Return [X, Y] of the center of cell containing provided text 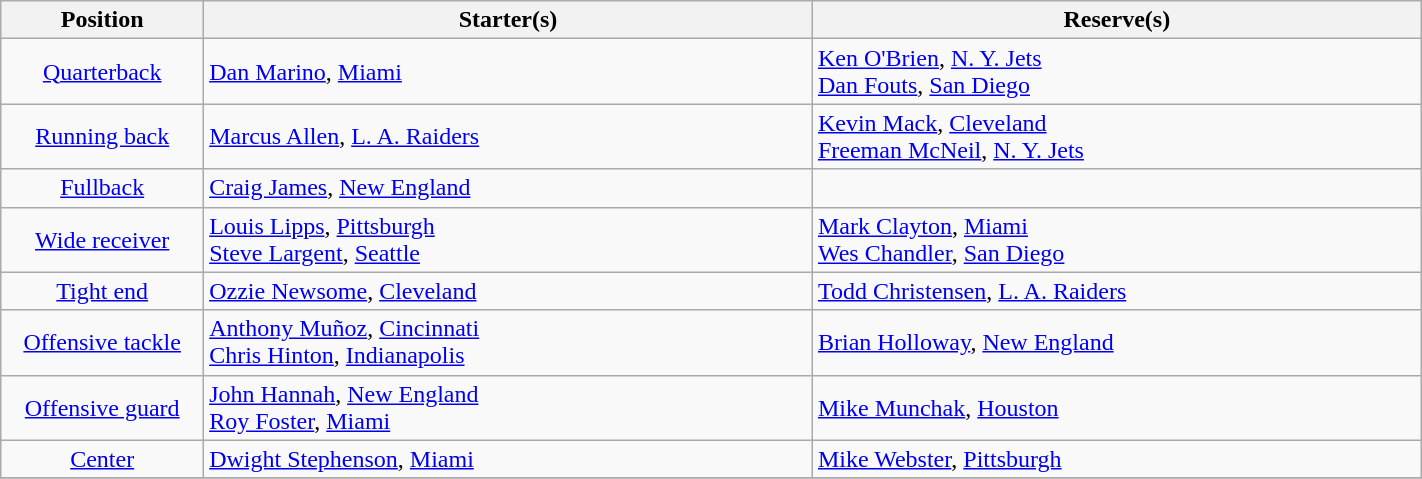
Center [102, 459]
Offensive tackle [102, 342]
Wide receiver [102, 240]
Ken O'Brien, N. Y. Jets Dan Fouts, San Diego [1116, 72]
Mike Munchak, Houston [1116, 408]
Starter(s) [508, 20]
John Hannah, New England Roy Foster, Miami [508, 408]
Offensive guard [102, 408]
Position [102, 20]
Quarterback [102, 72]
Marcus Allen, L. A. Raiders [508, 136]
Craig James, New England [508, 188]
Louis Lipps, Pittsburgh Steve Largent, Seattle [508, 240]
Mark Clayton, Miami Wes Chandler, San Diego [1116, 240]
Running back [102, 136]
Dwight Stephenson, Miami [508, 459]
Todd Christensen, L. A. Raiders [1116, 291]
Kevin Mack, Cleveland Freeman McNeil, N. Y. Jets [1116, 136]
Ozzie Newsome, Cleveland [508, 291]
Reserve(s) [1116, 20]
Fullback [102, 188]
Mike Webster, Pittsburgh [1116, 459]
Brian Holloway, New England [1116, 342]
Tight end [102, 291]
Anthony Muñoz, Cincinnati Chris Hinton, Indianapolis [508, 342]
Dan Marino, Miami [508, 72]
